For the text-containing cell, return its midpoint in (X, Y) coordinate format. 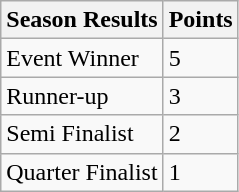
Semi Finalist (82, 134)
Points (200, 20)
1 (200, 172)
Season Results (82, 20)
Event Winner (82, 58)
5 (200, 58)
3 (200, 96)
Runner-up (82, 96)
Quarter Finalist (82, 172)
2 (200, 134)
